Extract the [x, y] coordinate from the center of the cell holding the provided text.  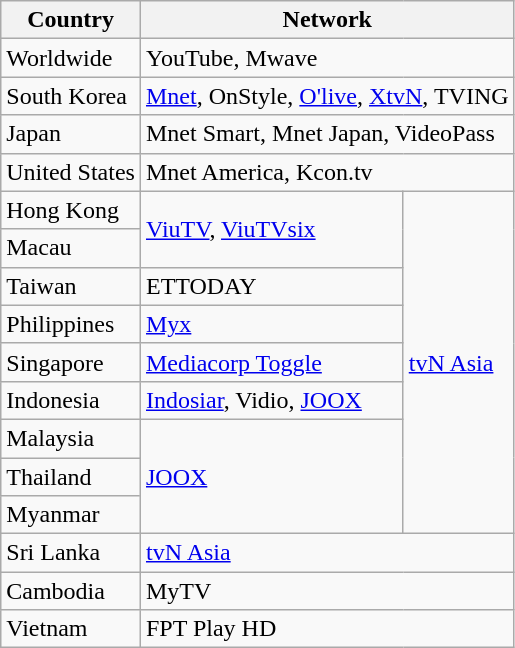
United States [71, 172]
Mediacorp Toggle [272, 362]
Sri Lanka [71, 553]
Mnet Smart, Mnet Japan, VideoPass [327, 134]
Taiwan [71, 286]
Myanmar [71, 515]
Indonesia [71, 400]
Vietnam [71, 629]
Singapore [71, 362]
South Korea [71, 96]
Cambodia [71, 591]
Mnet America, Kcon.tv [327, 172]
JOOX [272, 476]
Network [327, 20]
Myx [272, 324]
Philippines [71, 324]
ETTODAY [272, 286]
Country [71, 20]
Macau [71, 248]
Hong Kong [71, 210]
Indosiar, Vidio, JOOX [272, 400]
Worldwide [71, 58]
Malaysia [71, 438]
Mnet, OnStyle, O'live, XtvN, TVING [327, 96]
MyTV [327, 591]
YouTube, Mwave [327, 58]
Thailand [71, 477]
FPT Play HD [327, 629]
ViuTV, ViuTVsix [272, 229]
Japan [71, 134]
